Detect which cell encompasses the target text, then output its [X, Y] center coordinate. 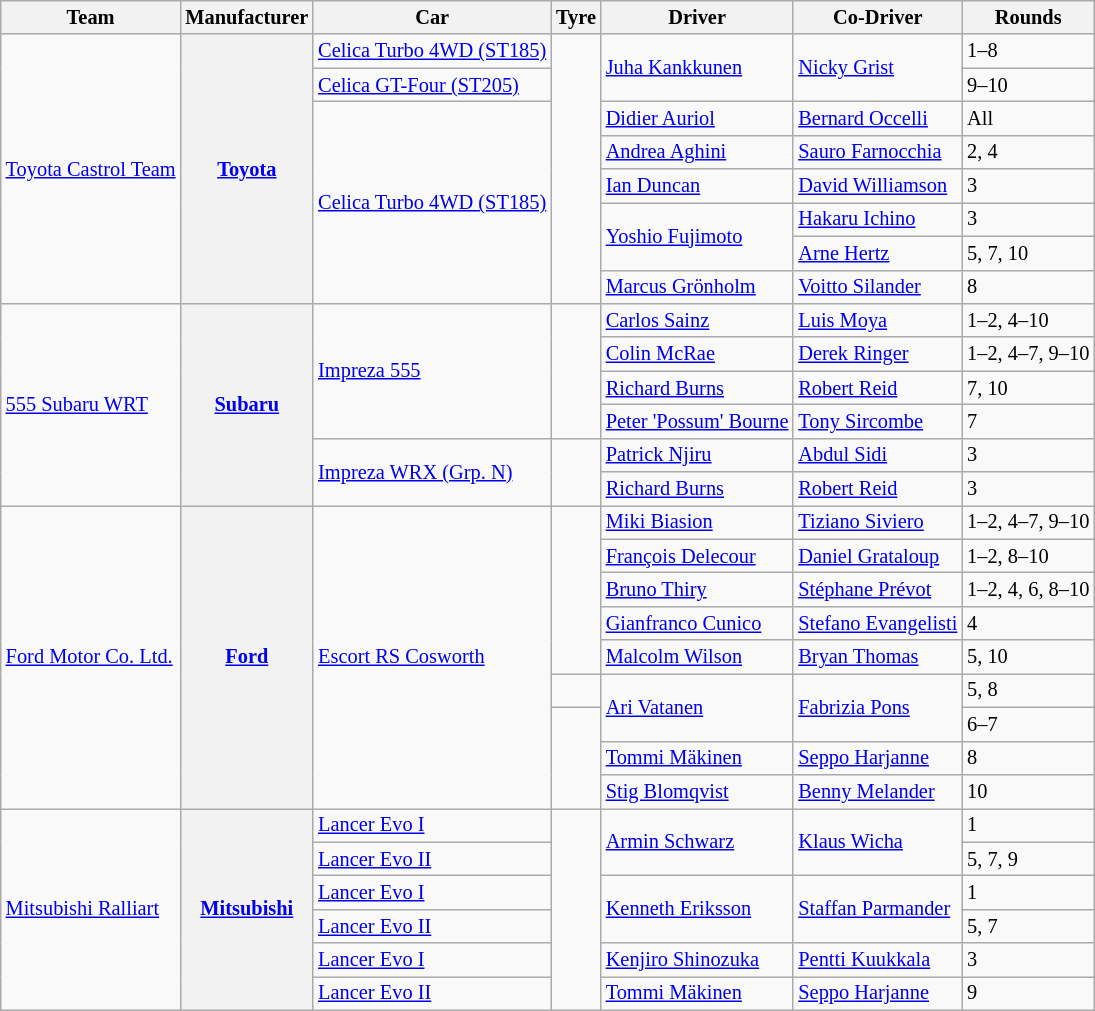
François Delecour [698, 556]
1–2, 4, 6, 8–10 [1028, 589]
Juha Kankkunen [698, 68]
555 Subaru WRT [91, 404]
Voitto Silander [878, 287]
Escort RS Cosworth [432, 656]
1–2, 8–10 [1028, 556]
7, 10 [1028, 388]
Toyota [246, 168]
Daniel Grataloup [878, 556]
David Williamson [878, 186]
5, 8 [1028, 690]
Didier Auriol [698, 118]
Benny Melander [878, 791]
Rounds [1028, 17]
Pentti Kuukkala [878, 960]
Armin Schwarz [698, 842]
Toyota Castrol Team [91, 168]
9 [1028, 993]
Subaru [246, 404]
Mitsubishi [246, 909]
Co-Driver [878, 17]
Fabrizia Pons [878, 706]
Bernard Occelli [878, 118]
Staffan Parmander [878, 908]
Peter 'Possum' Bourne [698, 421]
10 [1028, 791]
Impreza WRX (Grp. N) [432, 472]
Carlos Sainz [698, 320]
Kenneth Eriksson [698, 908]
Sauro Farnocchia [878, 152]
5, 10 [1028, 657]
Ari Vatanen [698, 706]
Patrick Njiru [698, 455]
Bruno Thiry [698, 589]
Kenjiro Shinozuka [698, 960]
Celica GT-Four (ST205) [432, 85]
Ian Duncan [698, 186]
Tony Sircombe [878, 421]
Ford Motor Co. Ltd. [91, 656]
Ford [246, 656]
Bryan Thomas [878, 657]
5, 7 [1028, 926]
Luis Moya [878, 320]
Malcolm Wilson [698, 657]
Team [91, 17]
1–2, 4–10 [1028, 320]
1–8 [1028, 51]
Car [432, 17]
6–7 [1028, 724]
Yoshio Fujimoto [698, 236]
Colin McRae [698, 354]
2, 4 [1028, 152]
Nicky Grist [878, 68]
9–10 [1028, 85]
Abdul Sidi [878, 455]
Andrea Aghini [698, 152]
Mitsubishi Ralliart [91, 909]
Derek Ringer [878, 354]
All [1028, 118]
Marcus Grönholm [698, 287]
4 [1028, 623]
5, 7, 9 [1028, 859]
Manufacturer [246, 17]
Klaus Wicha [878, 842]
Stefano Evangelisti [878, 623]
5, 7, 10 [1028, 253]
Hakaru Ichino [878, 219]
Stéphane Prévot [878, 589]
Miki Biasion [698, 522]
Driver [698, 17]
Tiziano Siviero [878, 522]
Tyre [576, 17]
Gianfranco Cunico [698, 623]
Arne Hertz [878, 253]
7 [1028, 421]
Stig Blomqvist [698, 791]
Impreza 555 [432, 370]
